Identify which cell holds the provided text, then report its (X, Y) central coordinate. 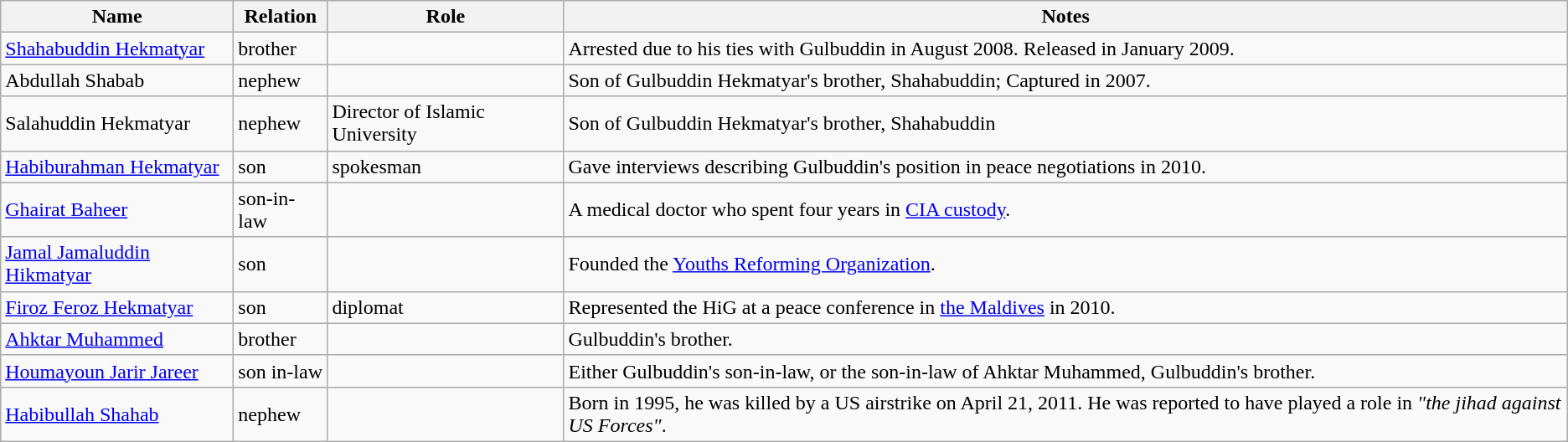
Habiburahman Hekmatyar (117, 167)
Role (446, 17)
Firoz Feroz Hekmatyar (117, 307)
son in-law (281, 371)
Houmayoun Jarir Jareer (117, 371)
Notes (1065, 17)
Represented the HiG at a peace conference in the Maldives in 2010. (1065, 307)
Relation (281, 17)
Habibullah Shahab (117, 414)
spokesman (446, 167)
diplomat (446, 307)
Born in 1995, he was killed by a US airstrike on April 21, 2011. He was reported to have played a role in "the jihad against US Forces". (1065, 414)
Gave interviews describing Gulbuddin's position in peace negotiations in 2010. (1065, 167)
Name (117, 17)
son-in-law (281, 209)
Ahktar Muhammed (117, 339)
Either Gulbuddin's son-in-law, or the son-in-law of Ahktar Muhammed, Gulbuddin's brother. (1065, 371)
Shahabuddin Hekmatyar (117, 49)
Salahuddin Hekmatyar (117, 124)
Gulbuddin's brother. (1065, 339)
Arrested due to his ties with Gulbuddin in August 2008. Released in January 2009. (1065, 49)
Son of Gulbuddin Hekmatyar's brother, Shahabuddin (1065, 124)
Son of Gulbuddin Hekmatyar's brother, Shahabuddin; Captured in 2007. (1065, 80)
A medical doctor who spent four years in CIA custody. (1065, 209)
Director of Islamic University (446, 124)
Ghairat Baheer (117, 209)
Jamal Jamaluddin Hikmatyar (117, 265)
Founded the Youths Reforming Organization. (1065, 265)
Abdullah Shabab (117, 80)
